Find where the given text appears and provide that cell's center as [X, Y] coordinate. 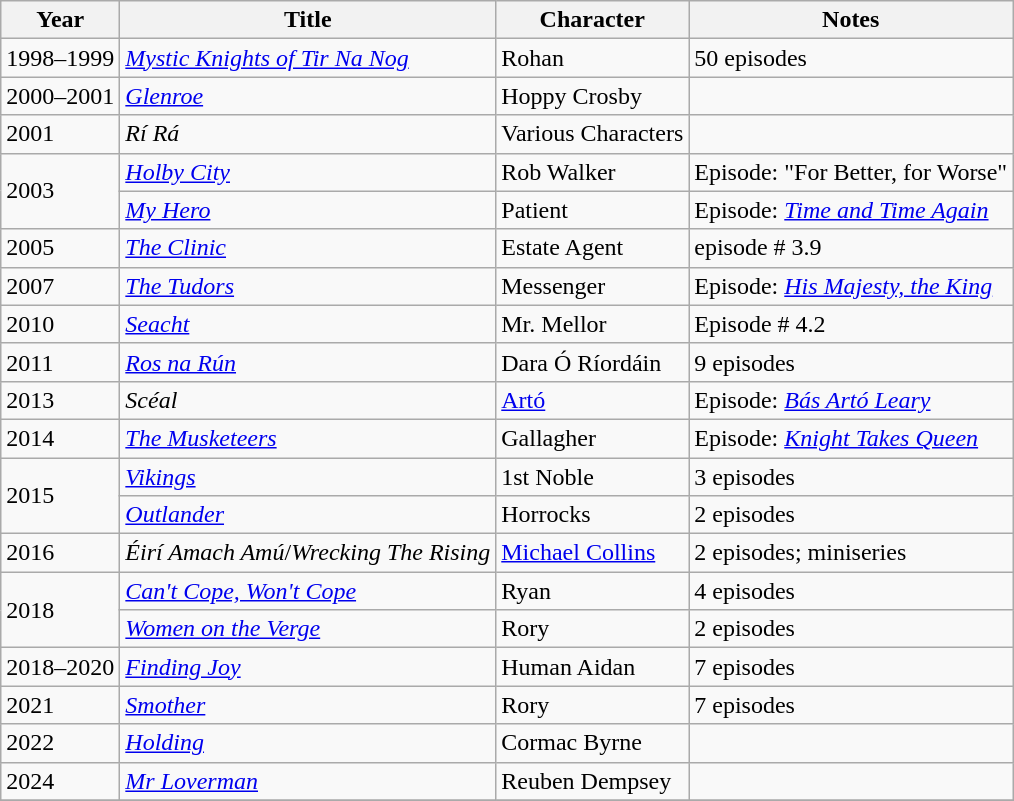
2005 [60, 248]
Human Aidan [592, 667]
4 episodes [851, 591]
Patient [592, 210]
Rohan [592, 58]
The Musketeers [308, 438]
3 episodes [851, 477]
2024 [60, 781]
2014 [60, 438]
Rob Walker [592, 172]
Notes [851, 20]
Ros na Rún [308, 362]
The Tudors [308, 286]
Episode: Bás Artó Leary [851, 400]
My Hero [308, 210]
Outlander [308, 515]
9 episodes [851, 362]
Artó [592, 400]
Messenger [592, 286]
Reuben Dempsey [592, 781]
Ryan [592, 591]
2013 [60, 400]
2018 [60, 610]
2022 [60, 743]
Character [592, 20]
Éirí Amach Amú/Wrecking The Rising [308, 553]
Cormac Byrne [592, 743]
Finding Joy [308, 667]
2015 [60, 496]
Smother [308, 705]
2018–2020 [60, 667]
Gallagher [592, 438]
Dara Ó Ríordáin [592, 362]
2007 [60, 286]
2010 [60, 324]
The Clinic [308, 248]
1st Noble [592, 477]
Women on the Verge [308, 629]
2001 [60, 134]
Scéal [308, 400]
Episode: Knight Takes Queen [851, 438]
1998–1999 [60, 58]
Vikings [308, 477]
2016 [60, 553]
Hoppy Crosby [592, 96]
Horrocks [592, 515]
Episode: "For Better, for Worse" [851, 172]
2 episodes; miniseries [851, 553]
2000–2001 [60, 96]
2003 [60, 191]
Mr. Mellor [592, 324]
Glenroe [308, 96]
Episode: His Majesty, the King [851, 286]
50 episodes [851, 58]
Seacht [308, 324]
Episode: Time and Time Again [851, 210]
Title [308, 20]
2021 [60, 705]
Holding [308, 743]
Can't Cope, Won't Cope [308, 591]
Episode # 4.2 [851, 324]
Rí Rá [308, 134]
Year [60, 20]
Mystic Knights of Tir Na Nog [308, 58]
Holby City [308, 172]
2011 [60, 362]
episode # 3.9 [851, 248]
Mr Loverman [308, 781]
Michael Collins [592, 553]
Various Characters [592, 134]
Estate Agent [592, 248]
